Search for the cell housing the specified text and yield its (X, Y) center coordinate. 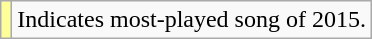
Indicates most-played song of 2015. (192, 20)
